For the text-containing cell, return its midpoint in [x, y] coordinate format. 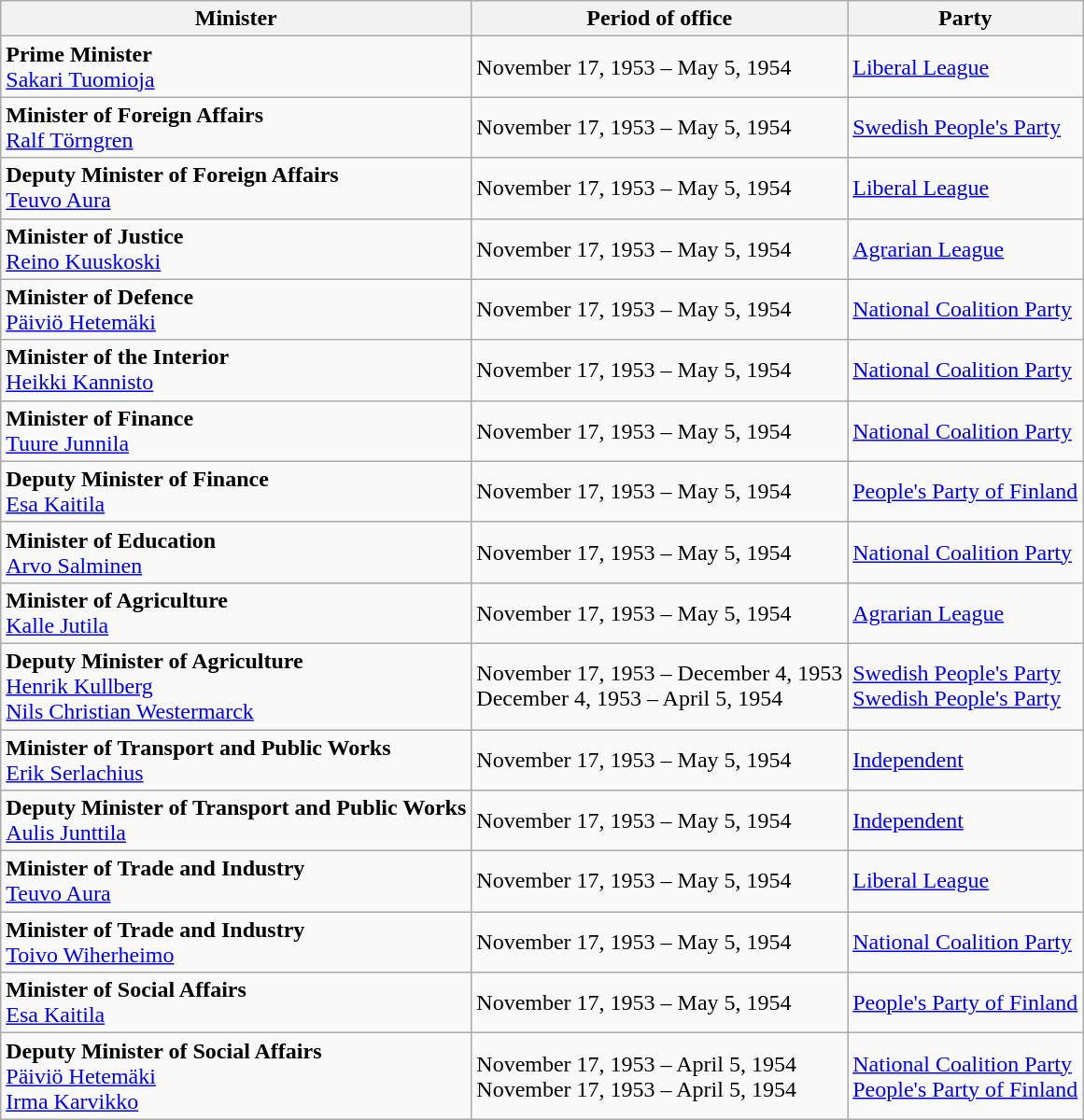
Deputy Minister of AgricultureHenrik KullbergNils Christian Westermarck [236, 686]
Minister of Trade and IndustryToivo Wiherheimo [236, 943]
Party [965, 19]
Minister of Transport and Public WorksErik Serlachius [236, 760]
Period of office [659, 19]
Minister of the InteriorHeikki Kannisto [236, 370]
November 17, 1953 – April 5, 1954November 17, 1953 – April 5, 1954 [659, 1076]
Deputy Minister of FinanceEsa Kaitila [236, 491]
Minister of AgricultureKalle Jutila [236, 612]
Deputy Minister of Social AffairsPäiviö HetemäkiIrma Karvikko [236, 1076]
Minister [236, 19]
Minister of Trade and IndustryTeuvo Aura [236, 881]
Minister of DefencePäiviö Hetemäki [236, 310]
Deputy Minister of Foreign Affairs Teuvo Aura [236, 189]
Swedish People's Party [965, 127]
Prime MinisterSakari Tuomioja [236, 67]
National Coalition PartyPeople's Party of Finland [965, 1076]
Deputy Minister of Transport and Public WorksAulis Junttila [236, 821]
Minister of EducationArvo Salminen [236, 553]
Minister of JusticeReino Kuuskoski [236, 248]
Swedish People's PartySwedish People's Party [965, 686]
Minister of FinanceTuure Junnila [236, 431]
Minister of Foreign Affairs Ralf Törngren [236, 127]
Minister of Social AffairsEsa Kaitila [236, 1002]
November 17, 1953 – December 4, 1953December 4, 1953 – April 5, 1954 [659, 686]
